From the cell containing the given text, extract its center point as [x, y] coordinate. 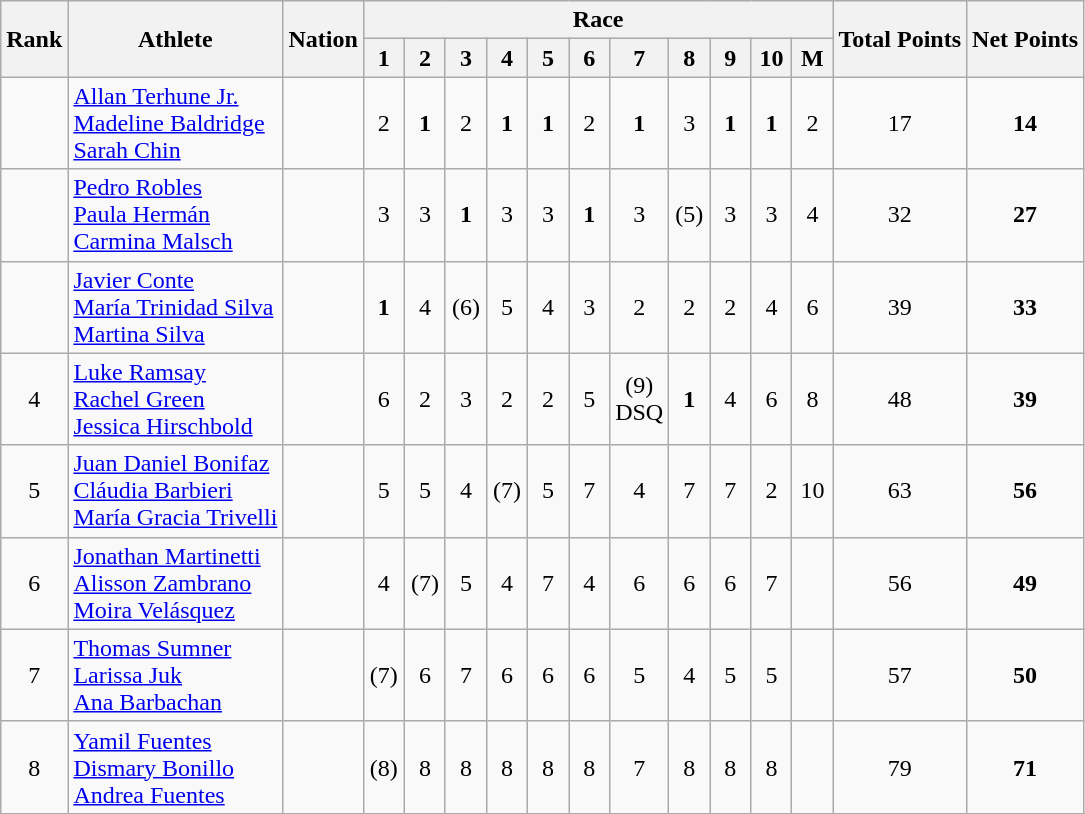
(5) [690, 215]
Rank [34, 39]
33 [1026, 307]
(9)DSQ [640, 399]
71 [1026, 767]
M [812, 58]
(8) [384, 767]
(6) [466, 307]
Pedro RoblesPaula HermánCarmina Malsch [176, 215]
Total Points [900, 39]
Javier ConteMaría Trinidad SilvaMartina Silva [176, 307]
Yamil FuentesDismary BonilloAndrea Fuentes [176, 767]
Allan Terhune Jr.Madeline BaldridgeSarah Chin [176, 123]
50 [1026, 675]
79 [900, 767]
9 [730, 58]
Race [598, 20]
Nation [323, 39]
Athlete [176, 39]
Jonathan MartinettiAlisson ZambranoMoira Velásquez [176, 583]
57 [900, 675]
27 [1026, 215]
48 [900, 399]
32 [900, 215]
Thomas SumnerLarissa JukAna Barbachan [176, 675]
Net Points [1026, 39]
63 [900, 491]
49 [1026, 583]
Juan Daniel BonifazCláudia BarbieriMaría Gracia Trivelli [176, 491]
14 [1026, 123]
17 [900, 123]
Luke RamsayRachel GreenJessica Hirschbold [176, 399]
